Provide the (x, y) coordinate of the cell's center where the given text is located.  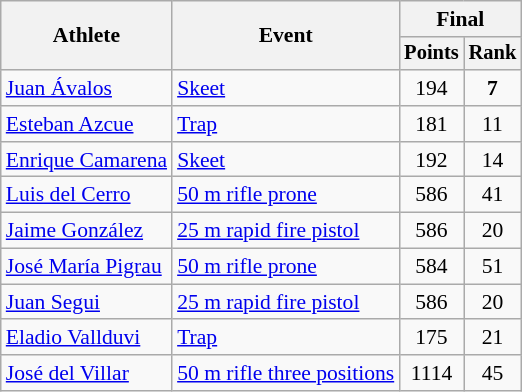
584 (431, 267)
Jaime González (86, 231)
181 (431, 124)
Athlete (86, 36)
7 (493, 88)
175 (431, 338)
Final (460, 19)
Eladio Vallduvi (86, 338)
Enrique Camarena (86, 160)
45 (493, 373)
José María Pigrau (86, 267)
Esteban Azcue (86, 124)
11 (493, 124)
50 m rifle three positions (286, 373)
José del Villar (86, 373)
192 (431, 160)
41 (493, 195)
Points (431, 54)
51 (493, 267)
Rank (493, 54)
21 (493, 338)
1114 (431, 373)
14 (493, 160)
Juan Segui (86, 302)
194 (431, 88)
Juan Ávalos (86, 88)
Event (286, 36)
Luis del Cerro (86, 195)
